Output the (x, y) coordinate of the center of the cell containing the given text.  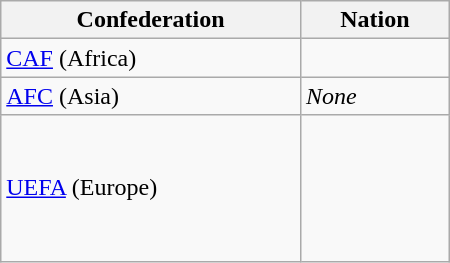
CAF (Africa) (151, 58)
Nation (374, 20)
Confederation (151, 20)
None (374, 96)
AFC (Asia) (151, 96)
UEFA (Europe) (151, 188)
